Capture the cell that displays the provided text and extract its (x, y) central coordinate. 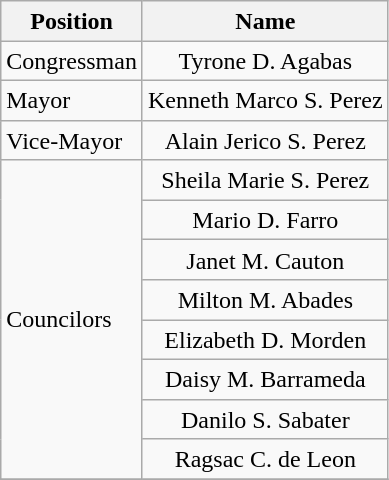
Danilo S. Sabater (265, 419)
Position (72, 21)
Congressman (72, 61)
Alain Jerico S. Perez (265, 140)
Councilors (72, 320)
Elizabeth D. Morden (265, 340)
Tyrone D. Agabas (265, 61)
Vice-Mayor (72, 140)
Milton M. Abades (265, 300)
Mario D. Farro (265, 220)
Daisy M. Barrameda (265, 379)
Mayor (72, 100)
Name (265, 21)
Sheila Marie S. Perez (265, 180)
Ragsac C. de Leon (265, 459)
Kenneth Marco S. Perez (265, 100)
Janet M. Cauton (265, 260)
